Locate the cell with the specified text and output its (x, y) center coordinate. 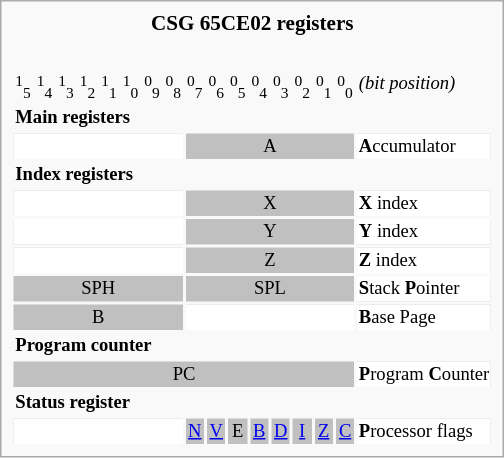
Program Counter (424, 375)
A (270, 147)
14 (44, 86)
X (270, 204)
00 (345, 86)
Z index (424, 261)
Processor flags (424, 432)
08 (173, 86)
C (345, 432)
SPH (98, 290)
11 (109, 86)
I (302, 432)
10 (130, 86)
02 (302, 86)
CSG 65CE02 registers (252, 23)
15 (23, 86)
N (195, 432)
07 (195, 86)
03 (280, 86)
Y index (424, 233)
PC (184, 375)
Accumulator (424, 147)
Main registers (252, 119)
X index (424, 204)
01 (323, 86)
V (216, 432)
SPL (270, 290)
Status register (252, 404)
Y (270, 233)
05 (238, 86)
Program counter (252, 347)
12 (87, 86)
13 (66, 86)
E (238, 432)
Stack Pointer (424, 290)
Index registers (252, 176)
04 (259, 86)
09 (152, 86)
06 (216, 86)
D (280, 432)
Base Page (424, 318)
(bit position) (424, 86)
